Capture the cell that displays the provided text and extract its [X, Y] central coordinate. 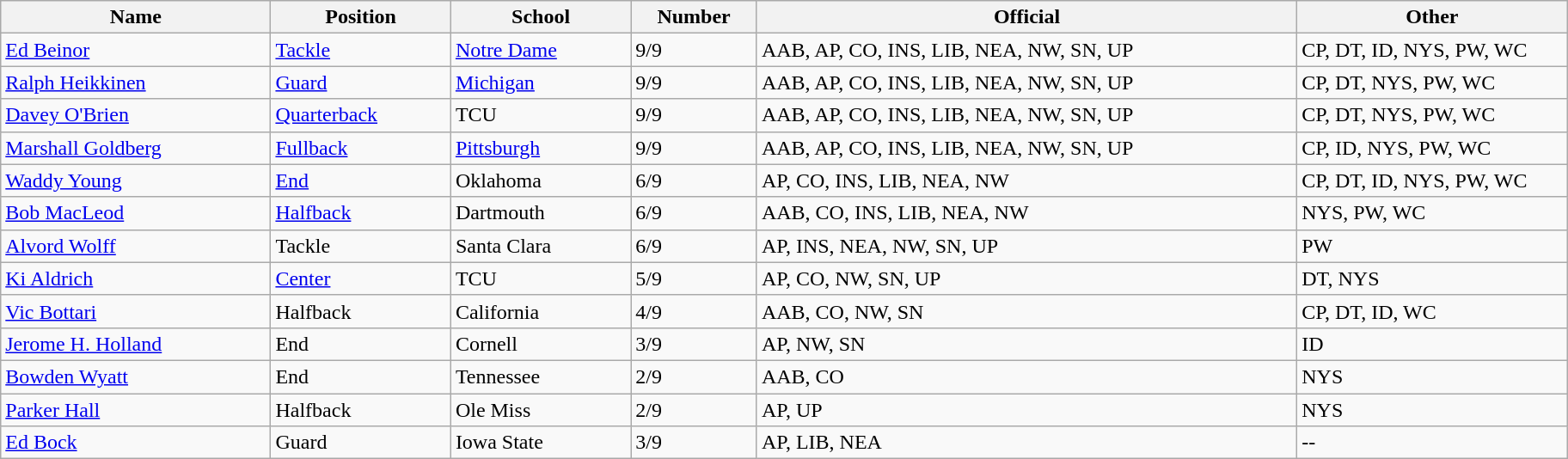
AP, NW, SN [1026, 344]
Position [361, 17]
Dartmouth [540, 213]
Bob MacLeod [136, 213]
Ole Miss [540, 410]
Ed Bock [136, 443]
4/9 [695, 311]
Santa Clara [540, 246]
AAB, CO, NW, SN [1026, 311]
California [540, 311]
AAB, CO, INS, LIB, NEA, NW [1026, 213]
Ed Beinor [136, 50]
AP, CO, INS, LIB, NEA, NW [1026, 181]
Official [1026, 17]
Parker Hall [136, 410]
Notre Dame [540, 50]
-- [1432, 443]
Ralph Heikkinen [136, 83]
Bowden Wyatt [136, 376]
Vic Bottari [136, 311]
Other [1432, 17]
Jerome H. Holland [136, 344]
Ki Aldrich [136, 278]
School [540, 17]
Quarterback [361, 115]
Iowa State [540, 443]
Marshall Goldberg [136, 148]
Name [136, 17]
CP, ID, NYS, PW, WC [1432, 148]
AP, LIB, NEA [1026, 443]
Michigan [540, 83]
PW [1432, 246]
NYS, PW, WC [1432, 213]
ID [1432, 344]
Tennessee [540, 376]
DT, NYS [1432, 278]
AP, INS, NEA, NW, SN, UP [1026, 246]
Pittsburgh [540, 148]
5/9 [695, 278]
Cornell [540, 344]
Oklahoma [540, 181]
Fullback [361, 148]
Waddy Young [136, 181]
Alvord Wolff [136, 246]
CP, DT, ID, WC [1432, 311]
AP, UP [1026, 410]
Center [361, 278]
Number [695, 17]
Davey O'Brien [136, 115]
AAB, CO [1026, 376]
AP, CO, NW, SN, UP [1026, 278]
